Capture the cell that displays the provided text and extract its [X, Y] central coordinate. 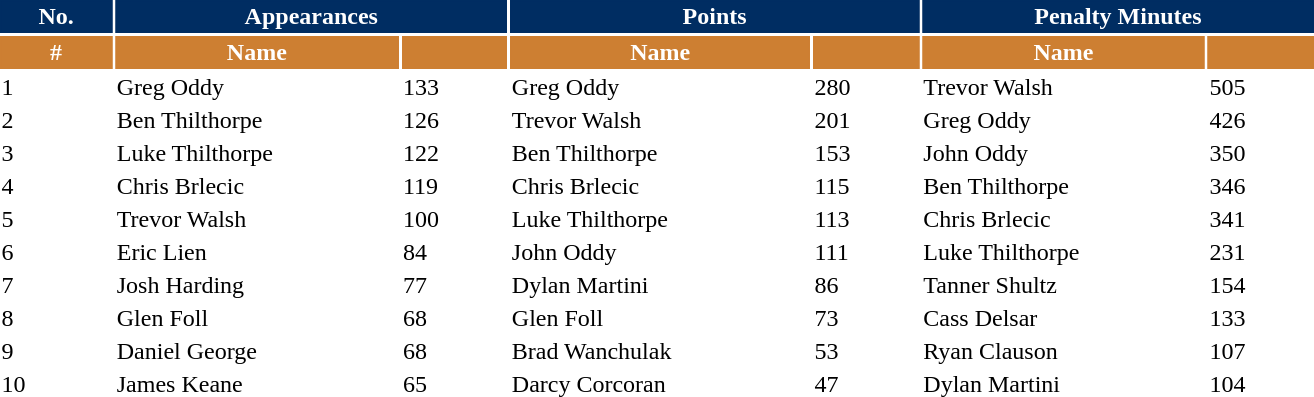
1 [56, 87]
154 [1261, 285]
346 [1261, 186]
77 [454, 285]
Eric Lien [256, 252]
Appearances [311, 16]
6 [56, 252]
100 [454, 219]
Brad Wanchulak [660, 351]
111 [866, 252]
341 [1261, 219]
350 [1261, 153]
9 [56, 351]
280 [866, 87]
Tanner Shultz [1064, 285]
86 [866, 285]
Cass Delsar [1064, 318]
2 [56, 120]
8 [56, 318]
3 [56, 153]
84 [454, 252]
115 [866, 186]
5 [56, 219]
113 [866, 219]
Points [714, 16]
No. [56, 16]
122 [454, 153]
201 [866, 120]
505 [1261, 87]
4 [56, 186]
Josh Harding [256, 285]
231 [1261, 252]
73 [866, 318]
126 [454, 120]
Dylan Martini [660, 285]
Ryan Clauson [1064, 351]
426 [1261, 120]
119 [454, 186]
Penalty Minutes [1118, 16]
153 [866, 153]
# [56, 52]
107 [1261, 351]
53 [866, 351]
Daniel George [256, 351]
7 [56, 285]
